Return the [X, Y] coordinate for the center point of the cell that contains the specified text.  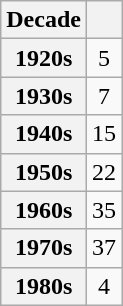
1920s [44, 58]
37 [104, 248]
1970s [44, 248]
1980s [44, 286]
5 [104, 58]
4 [104, 286]
15 [104, 134]
1930s [44, 96]
7 [104, 96]
1950s [44, 172]
1940s [44, 134]
1960s [44, 210]
22 [104, 172]
35 [104, 210]
Decade [44, 20]
